Detect which cell encompasses the target text, then output its (X, Y) center coordinate. 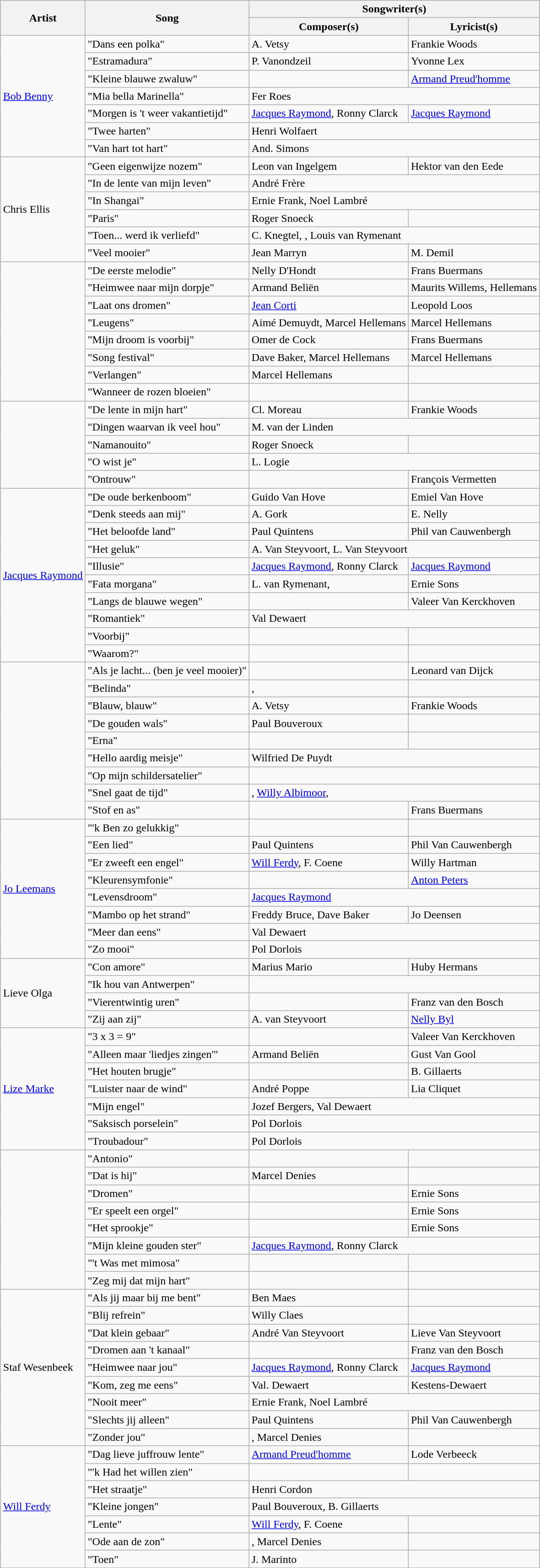
"Geen eigenwijze nozem" (167, 166)
"Dromen" (167, 1193)
Paul Bouveroux (329, 723)
"Snel gaat de tijd" (167, 793)
Maurits Willems, Hellemans (474, 288)
Willy Hartman (474, 862)
"'k Had het willen zien" (167, 1472)
"In Shangai" (167, 200)
"Kleurensymfonie" (167, 880)
Lyricist(s) (474, 27)
"Twee harten" (167, 131)
L. van Rymenant, (329, 584)
"Als jij maar bij me bent" (167, 1298)
Anton Peters (474, 880)
Emiel Van Hove (474, 496)
"Song festival" (167, 357)
Song (167, 18)
"Morgen is 't weer vakantietijd" (167, 113)
Fer Roes (394, 96)
Songwriter(s) (394, 9)
"Dingen waarvan ik veel hou" (167, 427)
"Saksisch porselein" (167, 1124)
Leonard van Dijck (474, 671)
"In de lente van mijn leven" (167, 183)
Lode Verbeeck (474, 1455)
"Fata morgana" (167, 584)
"Er speelt een orgel" (167, 1211)
E. Nelly (474, 514)
"Blij refrein" (167, 1315)
"De eerste melodie" (167, 270)
Marcel Denies (329, 1176)
"'t Was met mimosa" (167, 1263)
"Mambo op het strand" (167, 915)
Lieve Van Steyvoort (474, 1333)
"Alleen maar 'liedjes zingen'" (167, 1054)
"O wist je" (167, 462)
"Erna" (167, 740)
Composer(s) (329, 27)
Gust Van Gool (474, 1054)
"De lente in mijn hart" (167, 410)
Hektor van den Eede (474, 166)
Wilfried De Puydt (394, 758)
"Het houten brugje" (167, 1072)
Ben Maes (329, 1298)
A. Van Steyvoort, L. Van Steyvoort (394, 549)
"Con amore" (167, 967)
"Verlangen" (167, 375)
"De gouden wals" (167, 723)
Paul Bouveroux, B. Gillaerts (394, 1507)
"Slechts jij alleen" (167, 1420)
"Toen" (167, 1559)
, Willy Albimoor, (394, 793)
"Meer dan eens" (167, 932)
"Hello aardig meisje" (167, 758)
C. Knegtel, , Louis van Rymenant (394, 236)
Nelly D'Hondt (329, 270)
"Dat is hij" (167, 1176)
"Heimwee naar mijn dorpje" (167, 288)
"Toen... werd ik verliefd" (167, 236)
Jean Corti (329, 305)
"Dag lieve juffrouw lente" (167, 1455)
Staf Wesenbeek (43, 1367)
Huby Hermans (474, 967)
"Luister naar de wind" (167, 1089)
"Mia bella Marinella" (167, 96)
"Nooit meer" (167, 1402)
"Mijn engel" (167, 1106)
André Frère (394, 183)
"Dat klein gebaar" (167, 1333)
"Romantiek" (167, 619)
Willy Claes (329, 1315)
André Poppe (329, 1089)
"Lente" (167, 1524)
"Leugens" (167, 323)
André Van Steyvoort (329, 1333)
"Zeg mij dat mijn hart" (167, 1280)
"Langs de blauwe wegen" (167, 601)
"Kleine jongen" (167, 1507)
Marius Mario (329, 967)
Leon van Ingelgem (329, 166)
Dave Baker, Marcel Hellemans (329, 357)
And. Simons (394, 148)
Kestens-Dewaert (474, 1385)
"Het geluk" (167, 549)
"Ontrouw" (167, 479)
M. Demil (474, 253)
"Vierentwintig uren" (167, 1002)
"De oude berkenboom" (167, 496)
"'k Ben zo gelukkig" (167, 828)
Lia Cliquet (474, 1089)
"Als je lacht... (ben je veel mooier)" (167, 671)
Aimé Demuydt, Marcel Hellemans (329, 323)
Lize Marke (43, 1088)
, (329, 688)
"Stof en as" (167, 810)
François Vermetten (474, 479)
"Troubadour" (167, 1141)
"Belinda" (167, 688)
Henri Cordon (394, 1489)
"Van hart tot hart" (167, 148)
Yvonne Lex (474, 61)
J. Marinto (329, 1559)
"Het beloofde land" (167, 532)
"Blauw, blauw" (167, 706)
Omer de Cock (329, 340)
"Kom, zeg me eens" (167, 1385)
"Het straatje" (167, 1489)
"Wanneer de rozen bloeien" (167, 392)
Jean Marryn (329, 253)
"Illusie" (167, 566)
"Veel mooier" (167, 253)
"Levensdroom" (167, 897)
"Zonder jou" (167, 1437)
Lieve Olga (43, 993)
A. Gork (329, 514)
Henri Wolfaert (394, 131)
"Op mijn schildersatelier" (167, 776)
"Laat ons dromen" (167, 305)
Leopold Loos (474, 305)
"Kleine blauwe zwaluw" (167, 79)
Val. Dewaert (329, 1385)
"Estramadura" (167, 61)
Bob Benny (43, 96)
Jo Leemans (43, 889)
"Dromen aan 't kanaal" (167, 1350)
P. Vanondzeil (329, 61)
B. Gillaerts (474, 1072)
"Namanouito" (167, 444)
Artist (43, 18)
Cl. Moreau (329, 410)
"Er zweeft een engel" (167, 862)
"Dans een polka" (167, 44)
"Waarom?" (167, 653)
M. van der Linden (394, 427)
A. van Steyvoort (329, 1019)
"Het sprookje" (167, 1228)
"Zo mooi" (167, 949)
L. Logie (394, 462)
"Antonio" (167, 1158)
"Ode aan de zon" (167, 1541)
Jozef Bergers, Val Dewaert (394, 1106)
"Denk steeds aan mij" (167, 514)
"Mijn kleine gouden ster" (167, 1245)
"Ik hou van Antwerpen" (167, 984)
Nelly Byl (474, 1019)
"Heimwee naar jou" (167, 1368)
Jo Deensen (474, 915)
"Een lied" (167, 845)
Chris Ellis (43, 209)
Phil van Cauwenbergh (474, 532)
"3 x 3 = 9" (167, 1036)
"Paris" (167, 218)
"Zij aan zij" (167, 1019)
Will Ferdy (43, 1507)
"Mijn droom is voorbij" (167, 340)
Freddy Bruce, Dave Baker (329, 915)
"Voorbij" (167, 636)
Guido Van Hove (329, 496)
